Provide the [X, Y] coordinate of the cell's center where the given text is located.  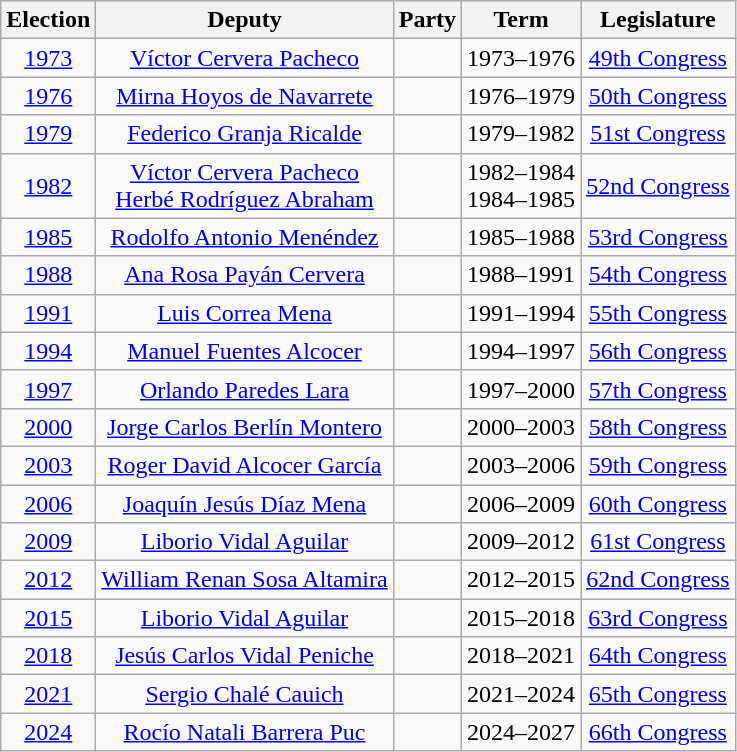
1982 [48, 186]
1991–1994 [522, 313]
1991 [48, 313]
Sergio Chalé Cauich [244, 694]
Jesús Carlos Vidal Peniche [244, 656]
2024 [48, 732]
2000 [48, 427]
52nd Congress [658, 186]
1979 [48, 134]
Term [522, 20]
Ana Rosa Payán Cervera [244, 275]
54th Congress [658, 275]
Víctor Cervera Pacheco [244, 58]
1982–19841984–1985 [522, 186]
2009–2012 [522, 542]
57th Congress [658, 389]
63rd Congress [658, 618]
1994–1997 [522, 351]
Rodolfo Antonio Menéndez [244, 237]
1973 [48, 58]
1988–1991 [522, 275]
2024–2027 [522, 732]
64th Congress [658, 656]
61st Congress [658, 542]
1973–1976 [522, 58]
Federico Granja Ricalde [244, 134]
58th Congress [658, 427]
1976 [48, 96]
50th Congress [658, 96]
1985–1988 [522, 237]
Deputy [244, 20]
1994 [48, 351]
56th Congress [658, 351]
1979–1982 [522, 134]
2003 [48, 465]
2018 [48, 656]
1997 [48, 389]
66th Congress [658, 732]
55th Congress [658, 313]
59th Congress [658, 465]
Election [48, 20]
49th Congress [658, 58]
2018–2021 [522, 656]
Manuel Fuentes Alcocer [244, 351]
Luis Correa Mena [244, 313]
2012–2015 [522, 580]
Party [427, 20]
51st Congress [658, 134]
1985 [48, 237]
Joaquín Jesús Díaz Mena [244, 503]
2021 [48, 694]
2015 [48, 618]
2012 [48, 580]
Roger David Alcocer García [244, 465]
Legislature [658, 20]
2006 [48, 503]
Jorge Carlos Berlín Montero [244, 427]
1988 [48, 275]
65th Congress [658, 694]
2006–2009 [522, 503]
Mirna Hoyos de Navarrete [244, 96]
1997–2000 [522, 389]
2003–2006 [522, 465]
2009 [48, 542]
62nd Congress [658, 580]
2021–2024 [522, 694]
2015–2018 [522, 618]
2000–2003 [522, 427]
William Renan Sosa Altamira [244, 580]
60th Congress [658, 503]
53rd Congress [658, 237]
Orlando Paredes Lara [244, 389]
Víctor Cervera PachecoHerbé Rodríguez Abraham [244, 186]
Rocío Natali Barrera Puc [244, 732]
1976–1979 [522, 96]
